Identify which cell holds the provided text, then report its (x, y) central coordinate. 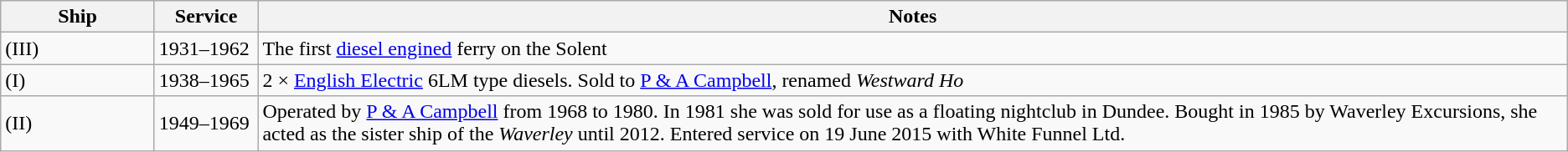
2 × English Electric 6LM type diesels. Sold to P & A Campbell, renamed Westward Ho (913, 80)
1931–1962 (206, 48)
Service (206, 17)
Notes (913, 17)
(III) (78, 48)
The first diesel engined ferry on the Solent (913, 48)
1938–1965 (206, 80)
(I) (78, 80)
(II) (78, 124)
Ship (78, 17)
1949–1969 (206, 124)
